Find where the given text appears and provide that cell's center as [X, Y] coordinate. 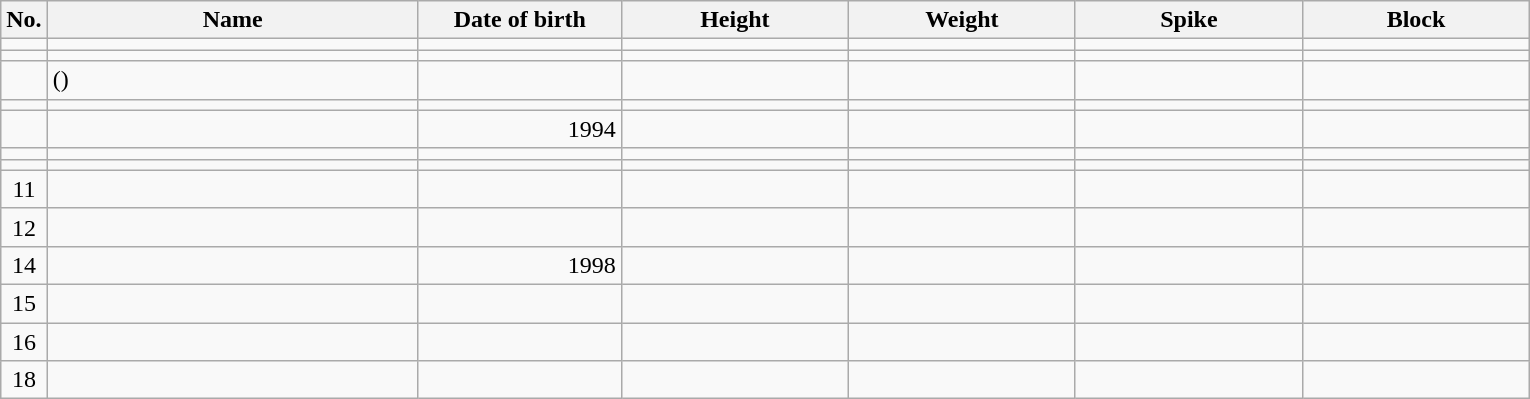
No. [24, 20]
18 [24, 380]
1994 [520, 129]
1998 [520, 265]
Spike [1188, 20]
15 [24, 303]
() [232, 80]
Height [734, 20]
14 [24, 265]
Date of birth [520, 20]
11 [24, 189]
12 [24, 227]
Name [232, 20]
16 [24, 341]
Weight [962, 20]
Block [1416, 20]
